Provide the [X, Y] coordinate of the cell's center where the given text is located.  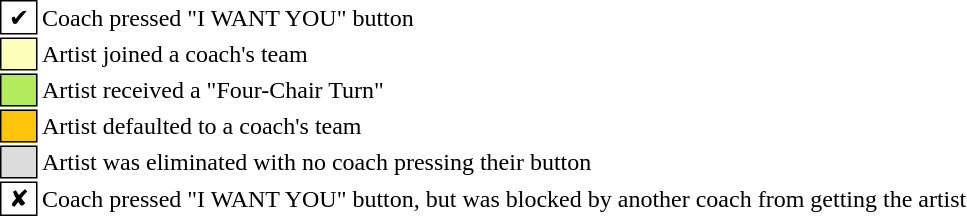
Artist was eliminated with no coach pressing their button [504, 162]
Artist received a "Four-Chair Turn" [504, 90]
✔ [19, 17]
Coach pressed "I WANT YOU" button, but was blocked by another coach from getting the artist [504, 199]
Artist defaulted to a coach's team [504, 126]
Artist joined a coach's team [504, 54]
✘ [19, 199]
Coach pressed "I WANT YOU" button [504, 17]
